Scan for the cell matching the given text and deliver its (X, Y) coordinate at center. 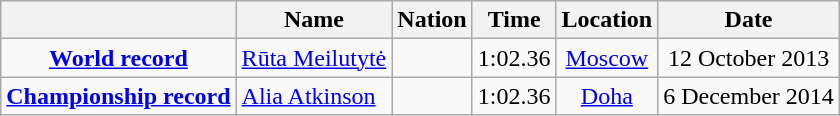
Doha (607, 96)
Location (607, 20)
Alia Atkinson (314, 96)
Nation (432, 20)
Moscow (607, 58)
Time (514, 20)
12 October 2013 (749, 58)
World record (118, 58)
Rūta Meilutytė (314, 58)
Name (314, 20)
6 December 2014 (749, 96)
Date (749, 20)
Championship record (118, 96)
